Return [x, y] of the center of cell containing provided text 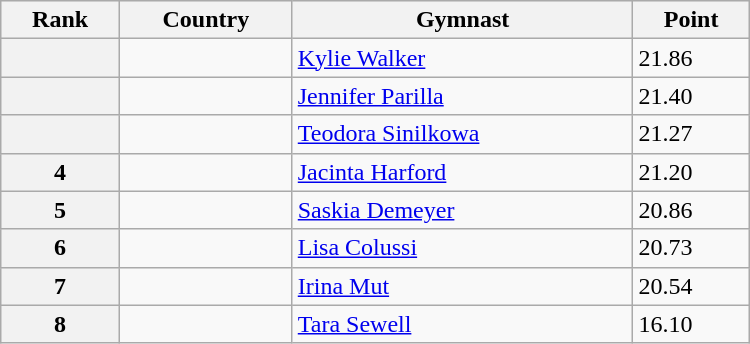
21.40 [691, 96]
21.27 [691, 134]
Tara Sewell [462, 324]
Point [691, 20]
20.86 [691, 210]
Jacinta Harford [462, 172]
20.54 [691, 286]
8 [60, 324]
20.73 [691, 248]
Irina Mut [462, 286]
Saskia Demeyer [462, 210]
Rank [60, 20]
21.86 [691, 58]
Lisa Colussi [462, 248]
Kylie Walker [462, 58]
21.20 [691, 172]
5 [60, 210]
6 [60, 248]
Country [206, 20]
16.10 [691, 324]
Teodora Sinilkowa [462, 134]
4 [60, 172]
Gymnast [462, 20]
Jennifer Parilla [462, 96]
7 [60, 286]
